Search for the cell housing the specified text and yield its (x, y) center coordinate. 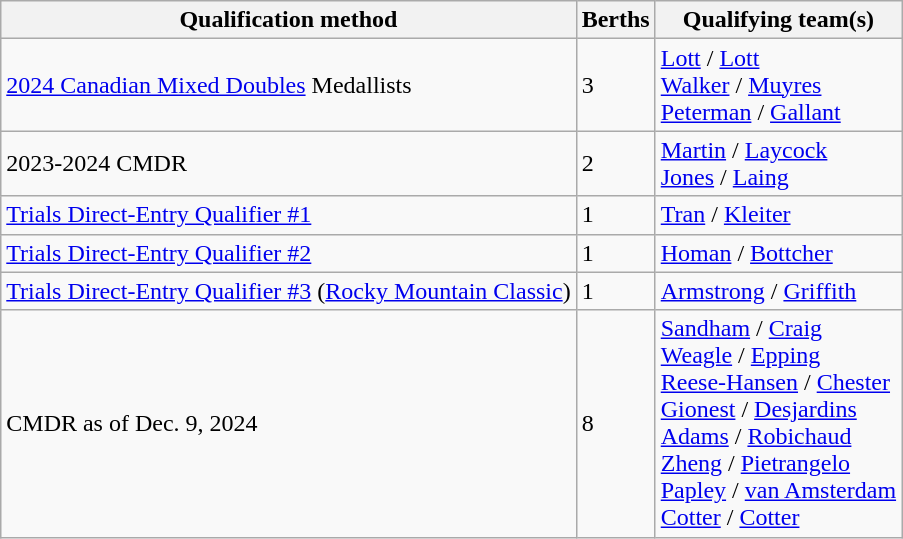
Lott / Lott Walker / Muyres Peterman / Gallant (778, 85)
Qualifying team(s) (778, 20)
Trials Direct-Entry Qualifier #3 (Rocky Mountain Classic) (288, 291)
2024 Canadian Mixed Doubles Medallists (288, 85)
2 (616, 164)
Trials Direct-Entry Qualifier #2 (288, 253)
3 (616, 85)
2023-2024 CMDR (288, 164)
Berths (616, 20)
Armstrong / Griffith (778, 291)
8 (616, 424)
Martin / Laycock Jones / Laing (778, 164)
Qualification method (288, 20)
Homan / Bottcher (778, 253)
Tran / Kleiter (778, 215)
Trials Direct-Entry Qualifier #1 (288, 215)
CMDR as of Dec. 9, 2024 (288, 424)
